Search for the cell housing the specified text and yield its (x, y) center coordinate. 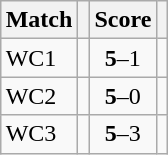
Match (39, 20)
WC2 (39, 96)
Score (123, 20)
5–0 (123, 96)
5–3 (123, 134)
WC3 (39, 134)
WC1 (39, 58)
5–1 (123, 58)
